From the cell containing the given text, extract its center point as [x, y] coordinate. 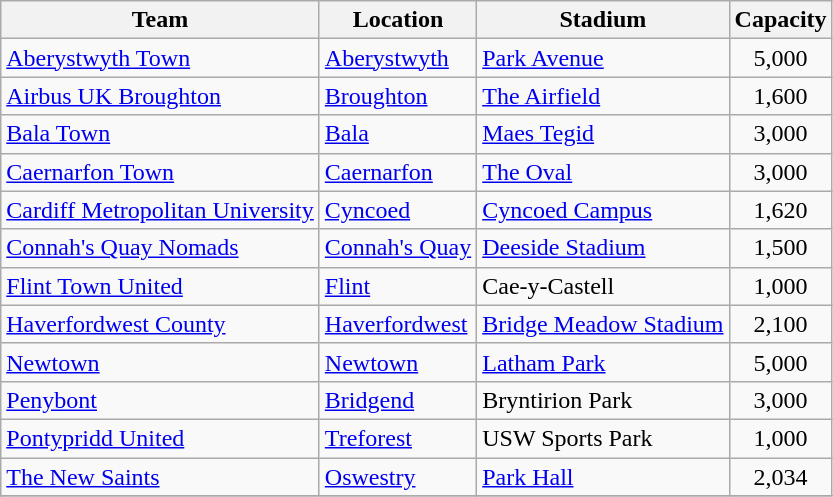
Broughton [398, 96]
Haverfordwest [398, 324]
Latham Park [603, 362]
The Oval [603, 172]
Cae-y-Castell [603, 286]
USW Sports Park [603, 438]
Park Hall [603, 477]
Treforest [398, 438]
The New Saints [160, 477]
Aberystwyth [398, 58]
Flint Town United [160, 286]
Bala [398, 134]
Bryntirion Park [603, 400]
Connah's Quay Nomads [160, 248]
Team [160, 20]
Bala Town [160, 134]
Aberystwyth Town [160, 58]
2,034 [780, 477]
1,600 [780, 96]
Bridgend [398, 400]
Haverfordwest County [160, 324]
1,620 [780, 210]
Deeside Stadium [603, 248]
Capacity [780, 20]
The Airfield [603, 96]
1,500 [780, 248]
Location [398, 20]
Maes Tegid [603, 134]
Cyncoed [398, 210]
Oswestry [398, 477]
Cyncoed Campus [603, 210]
Bridge Meadow Stadium [603, 324]
Caernarfon Town [160, 172]
2,100 [780, 324]
Caernarfon [398, 172]
Flint [398, 286]
Airbus UK Broughton [160, 96]
Stadium [603, 20]
Penybont [160, 400]
Park Avenue [603, 58]
Connah's Quay [398, 248]
Cardiff Metropolitan University [160, 210]
Pontypridd United [160, 438]
